For the text-containing cell, return its midpoint in [x, y] coordinate format. 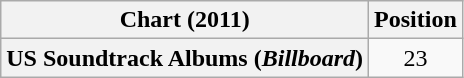
Position [416, 20]
US Soundtrack Albums (Billboard) [185, 58]
Chart (2011) [185, 20]
23 [416, 58]
